Provide the (x, y) coordinate of the cell's center where the given text is located.  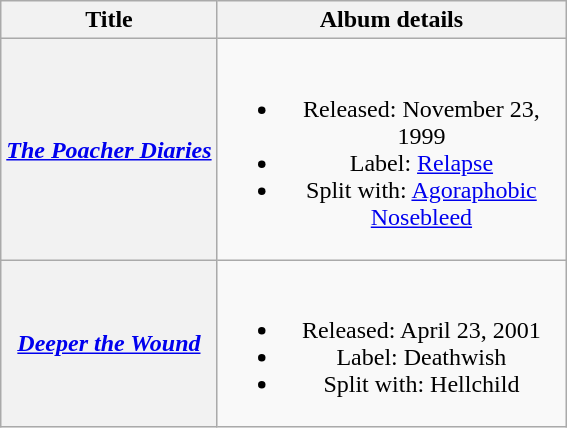
Released: November 23, 1999Label: RelapseSplit with: Agoraphobic Nosebleed (392, 150)
The Poacher Diaries (109, 150)
Released: April 23, 2001Label: DeathwishSplit with: Hellchild (392, 344)
Title (109, 20)
Album details (392, 20)
Deeper the Wound (109, 344)
